Detect which cell encompasses the target text, then output its [x, y] center coordinate. 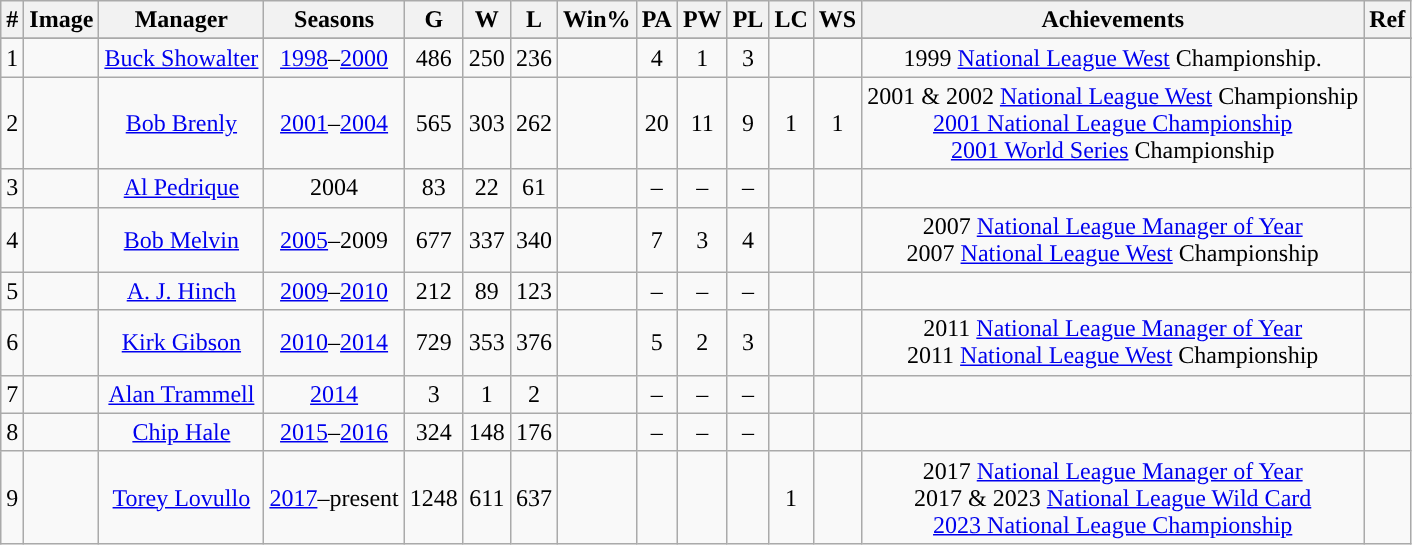
PA [656, 20]
83 [434, 188]
123 [534, 291]
Win% [596, 20]
677 [434, 240]
2017–present [334, 497]
176 [534, 432]
Alan Trammell [182, 394]
A. J. Hinch [182, 291]
Manager [182, 20]
2015–2016 [334, 432]
565 [434, 123]
2009–2010 [334, 291]
Torey Lovullo [182, 497]
2001–2004 [334, 123]
2005–2009 [334, 240]
LC [791, 20]
353 [486, 342]
PL [748, 20]
L [534, 20]
2001 & 2002 National League West Championship2001 National League Championship2001 World Series Championship [1113, 123]
2004 [334, 188]
2017 National League Manager of Year2017 & 2023 National League Wild Card2023 National League Championship [1113, 497]
2011 National League Manager of Year2011 National League West Championship [1113, 342]
22 [486, 188]
Ref [1388, 20]
# [12, 20]
2014 [334, 394]
1248 [434, 497]
Achievements [1113, 20]
Chip Hale [182, 432]
Seasons [334, 20]
611 [486, 497]
G [434, 20]
637 [534, 497]
8 [12, 432]
89 [486, 291]
Kirk Gibson [182, 342]
148 [486, 432]
Bob Brenly [182, 123]
Al Pedrique [182, 188]
Buck Showalter [182, 58]
6 [12, 342]
61 [534, 188]
337 [486, 240]
262 [534, 123]
Bob Melvin [182, 240]
729 [434, 342]
376 [534, 342]
324 [434, 432]
1998–2000 [334, 58]
20 [656, 123]
Image [62, 20]
236 [534, 58]
212 [434, 291]
1999 National League West Championship. [1113, 58]
250 [486, 58]
PW [702, 20]
2010–2014 [334, 342]
W [486, 20]
2007 National League Manager of Year2007 National League West Championship [1113, 240]
486 [434, 58]
340 [534, 240]
WS [837, 20]
303 [486, 123]
11 [702, 123]
